Return the [X, Y] coordinate for the center point of the cell that contains the specified text.  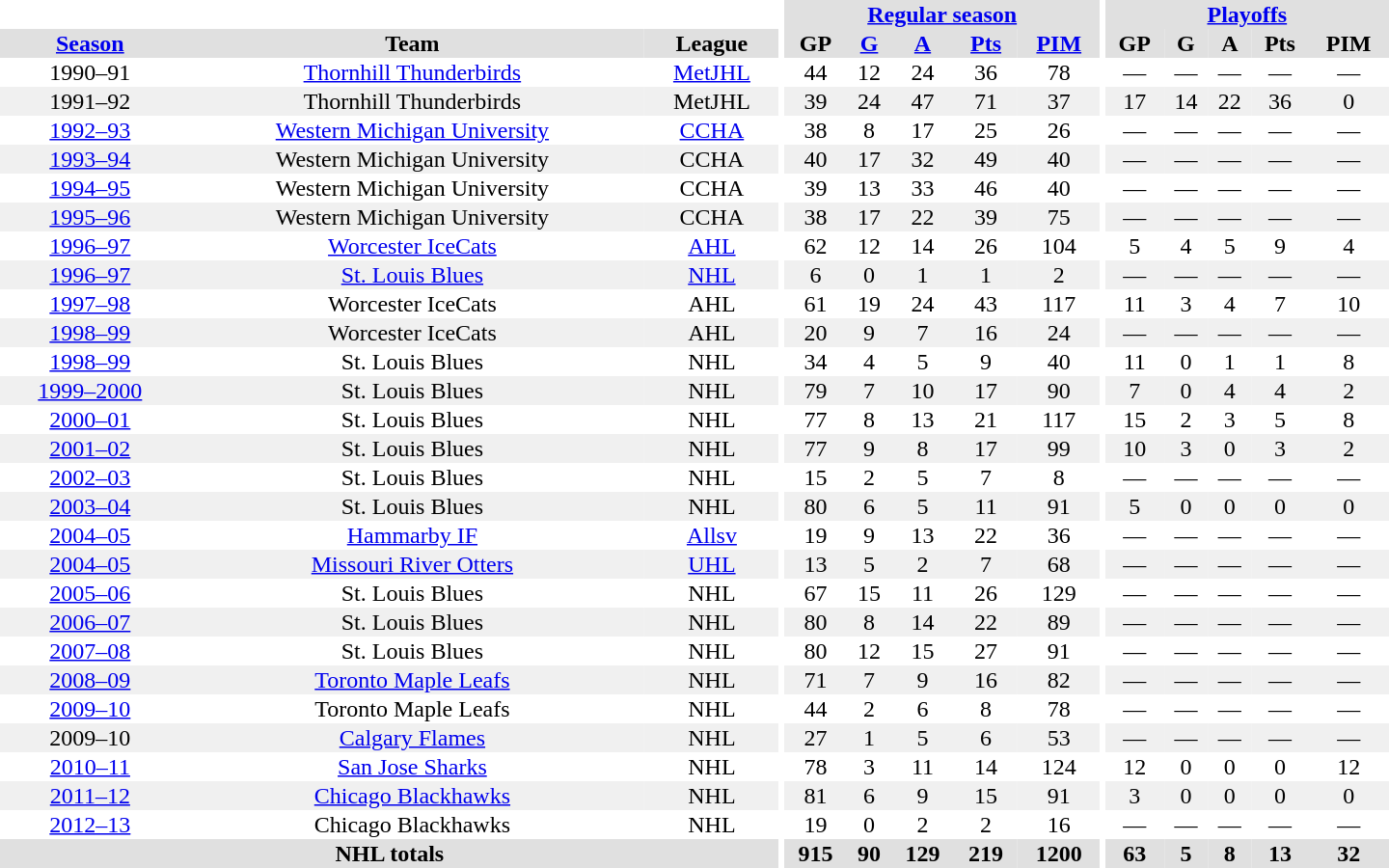
NHL totals [390, 854]
81 [816, 796]
68 [1059, 564]
Playoffs [1247, 14]
46 [986, 188]
2008–09 [91, 680]
25 [986, 130]
49 [986, 159]
61 [816, 304]
Missouri River Otters [413, 564]
1990–91 [91, 72]
1993–94 [91, 159]
37 [1059, 101]
1200 [1059, 854]
1995–96 [91, 217]
82 [1059, 680]
21 [986, 420]
124 [1059, 767]
2011–12 [91, 796]
20 [816, 333]
43 [986, 304]
2012–13 [91, 825]
1992–93 [91, 130]
2003–04 [91, 506]
1991–92 [91, 101]
San Jose Sharks [413, 767]
1994–95 [91, 188]
2005–06 [91, 593]
Season [91, 43]
2007–08 [91, 651]
Calgary Flames [413, 738]
2001–02 [91, 448]
1999–2000 [91, 391]
104 [1059, 246]
79 [816, 391]
99 [1059, 448]
Regular season [942, 14]
219 [986, 854]
47 [923, 101]
Hammarby IF [413, 535]
62 [816, 246]
League [712, 43]
2002–03 [91, 477]
1997–98 [91, 304]
75 [1059, 217]
UHL [712, 564]
89 [1059, 622]
915 [816, 854]
63 [1134, 854]
34 [816, 362]
Team [413, 43]
33 [923, 188]
2010–11 [91, 767]
2006–07 [91, 622]
67 [816, 593]
2000–01 [91, 420]
Allsv [712, 535]
53 [1059, 738]
